Output the (X, Y) coordinate of the center of the cell containing the given text.  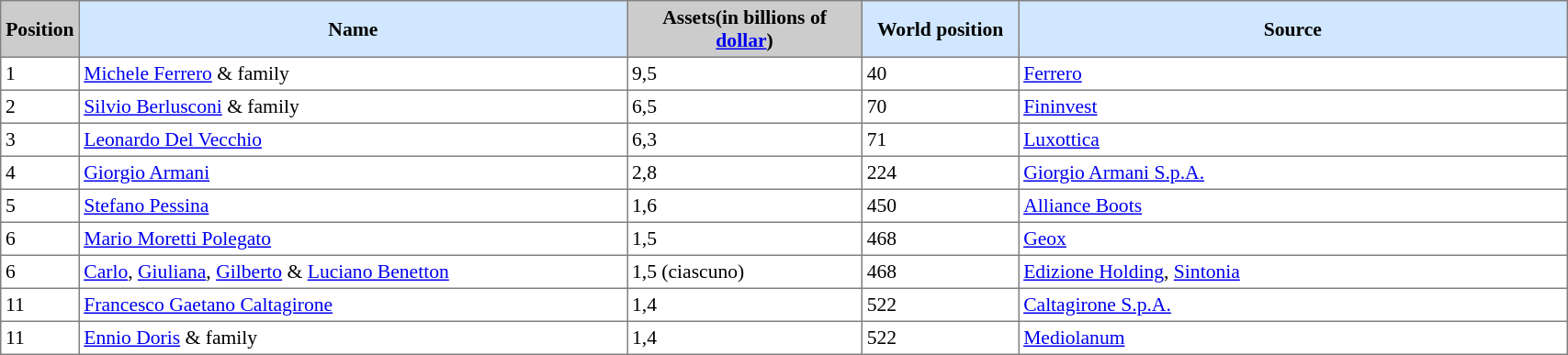
450 (940, 205)
9,5 (745, 73)
70 (940, 106)
Stefano Pessina (353, 205)
World position (940, 29)
Assets(in billions of dollar) (745, 29)
1,6 (745, 205)
Luxottica (1293, 139)
Name (353, 29)
Giorgio Armani S.p.A. (1293, 172)
Carlo, Giuliana, Gilberto & Luciano Benetton (353, 272)
Position (40, 29)
Source (1293, 29)
Michele Ferrero & family (353, 73)
Mario Moretti Polegato (353, 239)
5 (40, 205)
Giorgio Armani (353, 172)
Fininvest (1293, 106)
1 (40, 73)
6,5 (745, 106)
Ferrero (1293, 73)
2 (40, 106)
3 (40, 139)
Geox (1293, 239)
1,5 (745, 239)
71 (940, 139)
Mediolanum (1293, 338)
40 (940, 73)
2,8 (745, 172)
1,5 (ciascuno) (745, 272)
Leonardo Del Vecchio (353, 139)
4 (40, 172)
6,3 (745, 139)
224 (940, 172)
Francesco Gaetano Caltagirone (353, 305)
Edizione Holding, Sintonia (1293, 272)
Alliance Boots (1293, 205)
Caltagirone S.p.A. (1293, 305)
Silvio Berlusconi & family (353, 106)
Ennio Doris & family (353, 338)
